Output the [X, Y] coordinate of the center of the cell containing the given text.  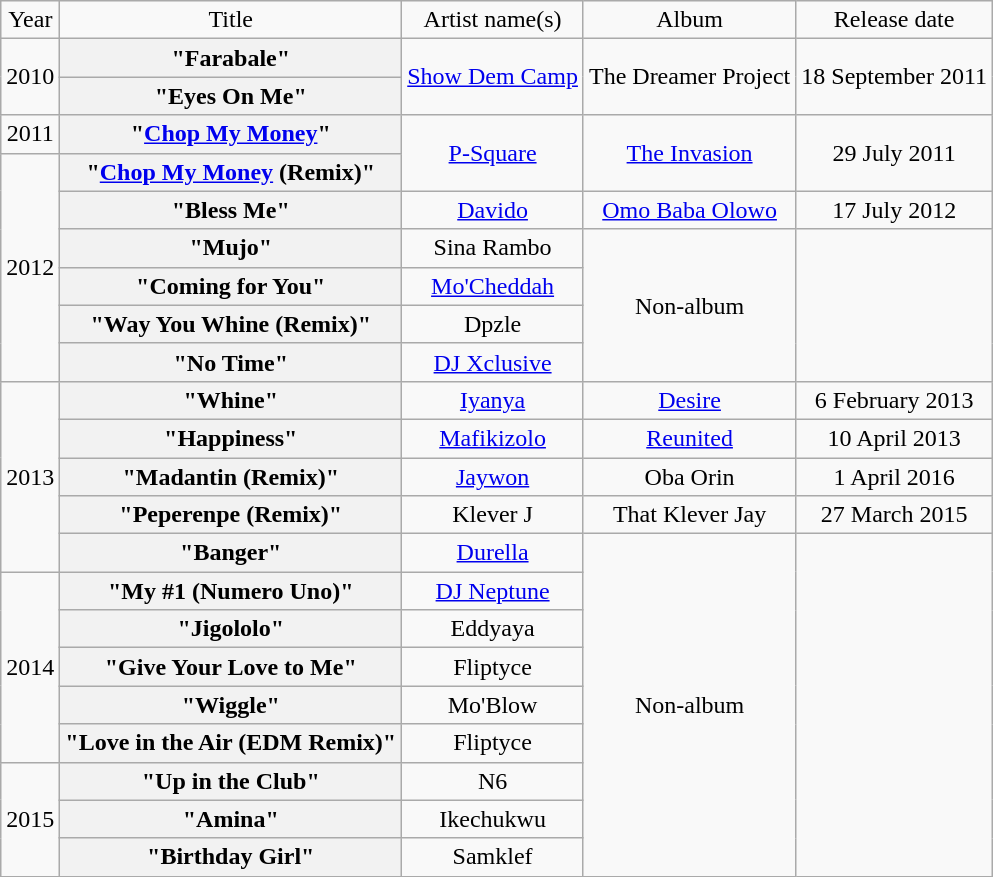
Desire [689, 400]
Dpzle [493, 324]
2014 [30, 667]
2012 [30, 267]
Mo'Blow [493, 705]
Oba Orin [689, 477]
"Chop My Money" [231, 134]
Mafikizolo [493, 438]
"Whine" [231, 400]
"Madantin (Remix)" [231, 477]
"Way You Whine (Remix)" [231, 324]
Artist name(s) [493, 20]
"Amina" [231, 819]
18 September 2011 [894, 77]
Iyanya [493, 400]
"Eyes On Me" [231, 96]
"Bless Me" [231, 210]
Mo'Cheddah [493, 286]
DJ Xclusive [493, 362]
That Klever Jay [689, 515]
"Jigololo" [231, 629]
The Invasion [689, 153]
"Banger" [231, 553]
2010 [30, 77]
Eddyaya [493, 629]
Title [231, 20]
"No Time" [231, 362]
2013 [30, 476]
Omo Baba Olowo [689, 210]
17 July 2012 [894, 210]
Album [689, 20]
1 April 2016 [894, 477]
2011 [30, 134]
"Wiggle" [231, 705]
Sina Rambo [493, 248]
Jaywon [493, 477]
"Mujo" [231, 248]
"Happiness" [231, 438]
"Peperenpe (Remix)" [231, 515]
"Give Your Love to Me" [231, 667]
DJ Neptune [493, 591]
Reunited [689, 438]
29 July 2011 [894, 153]
P-Square [493, 153]
"Love in the Air (EDM Remix)" [231, 743]
N6 [493, 781]
"My #1 (Numero Uno)" [231, 591]
Year [30, 20]
27 March 2015 [894, 515]
The Dreamer Project [689, 77]
Klever J [493, 515]
Durella [493, 553]
"Birthday Girl" [231, 857]
"Chop My Money (Remix)" [231, 172]
6 February 2013 [894, 400]
Davido [493, 210]
"Up in the Club" [231, 781]
Ikechukwu [493, 819]
Show Dem Camp [493, 77]
"Coming for You" [231, 286]
Samklef [493, 857]
10 April 2013 [894, 438]
"Farabale" [231, 58]
Release date [894, 20]
2015 [30, 819]
